Detect which cell encompasses the target text, then output its [x, y] center coordinate. 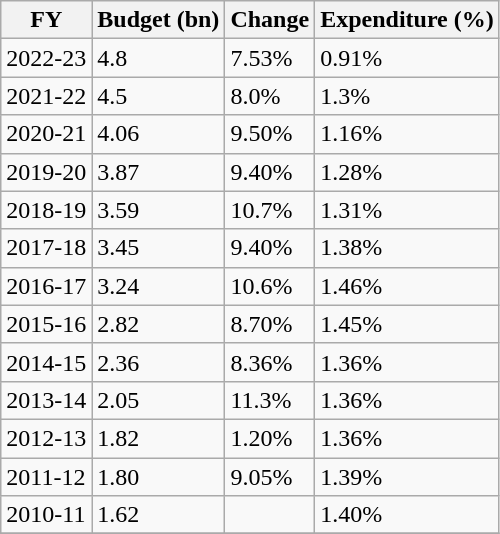
8.0% [270, 96]
2021-22 [46, 96]
2.05 [158, 400]
Budget (bn) [158, 20]
1.62 [158, 515]
9.05% [270, 477]
2016-17 [46, 286]
2.36 [158, 362]
2018-19 [46, 210]
3.59 [158, 210]
7.53% [270, 58]
4.06 [158, 134]
0.91% [408, 58]
10.6% [270, 286]
1.82 [158, 438]
2.82 [158, 324]
2015-16 [46, 324]
3.24 [158, 286]
2014-15 [46, 362]
2012-13 [46, 438]
10.7% [270, 210]
8.70% [270, 324]
4.5 [158, 96]
8.36% [270, 362]
2019-20 [46, 172]
3.45 [158, 248]
Expenditure (%) [408, 20]
1.40% [408, 515]
2017-18 [46, 248]
1.3% [408, 96]
2020-21 [46, 134]
1.16% [408, 134]
3.87 [158, 172]
9.50% [270, 134]
4.8 [158, 58]
1.28% [408, 172]
1.20% [270, 438]
1.38% [408, 248]
1.45% [408, 324]
Change [270, 20]
FY [46, 20]
1.46% [408, 286]
2022-23 [46, 58]
1.31% [408, 210]
1.39% [408, 477]
2011-12 [46, 477]
11.3% [270, 400]
1.80 [158, 477]
2010-11 [46, 515]
2013-14 [46, 400]
